Locate the cell with the specified text and output its [x, y] center coordinate. 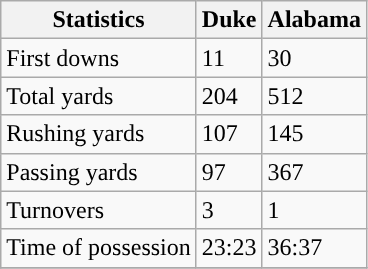
30 [314, 58]
512 [314, 96]
3 [229, 210]
First downs [99, 58]
Total yards [99, 96]
23:23 [229, 248]
Turnovers [99, 210]
Statistics [99, 20]
Rushing yards [99, 134]
107 [229, 134]
204 [229, 96]
Duke [229, 20]
145 [314, 134]
11 [229, 58]
Alabama [314, 20]
Passing yards [99, 172]
97 [229, 172]
1 [314, 210]
Time of possession [99, 248]
36:37 [314, 248]
367 [314, 172]
